Pinpoint the cell where the given text exists, returning its [X, Y] midpoint coordinate. 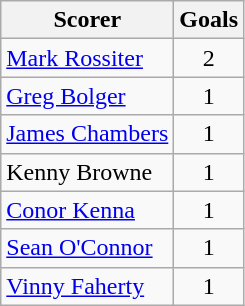
Greg Bolger [88, 96]
Sean O'Connor [88, 248]
Kenny Browne [88, 172]
Vinny Faherty [88, 286]
2 [209, 58]
James Chambers [88, 134]
Conor Kenna [88, 210]
Mark Rossiter [88, 58]
Goals [209, 20]
Scorer [88, 20]
